Identify which cell holds the provided text, then report its (x, y) central coordinate. 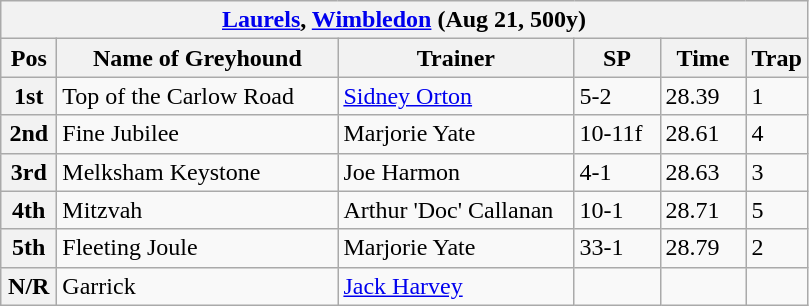
Fine Jubilee (198, 134)
SP (617, 58)
Melksham Keystone (198, 172)
3rd (29, 172)
Trainer (456, 58)
Laurels, Wimbledon (Aug 21, 500y) (404, 20)
N/R (29, 286)
1 (776, 96)
Sidney Orton (456, 96)
Garrick (198, 286)
3 (776, 172)
Top of the Carlow Road (198, 96)
Mitzvah (198, 210)
Jack Harvey (456, 286)
2nd (29, 134)
5th (29, 248)
33-1 (617, 248)
4th (29, 210)
10-1 (617, 210)
2 (776, 248)
5 (776, 210)
28.61 (703, 134)
Pos (29, 58)
Name of Greyhound (198, 58)
28.71 (703, 210)
Time (703, 58)
Trap (776, 58)
1st (29, 96)
5-2 (617, 96)
4 (776, 134)
4-1 (617, 172)
28.39 (703, 96)
10-11f (617, 134)
28.79 (703, 248)
28.63 (703, 172)
Joe Harmon (456, 172)
Fleeting Joule (198, 248)
Arthur 'Doc' Callanan (456, 210)
